Find where the given text appears and provide that cell's center as (X, Y) coordinate. 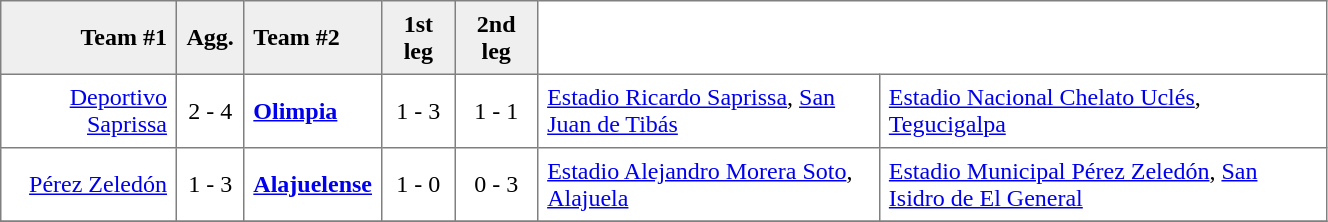
1 - 1 (496, 111)
Olimpia (313, 111)
1 - 0 (418, 185)
Estadio Alejandro Morera Soto, Alajuela (708, 185)
2nd leg (496, 38)
Agg. (210, 38)
Estadio Municipal Pérez Zeledón, San Isidro de El General (1102, 185)
Deportivo Saprissa (89, 111)
Pérez Zeledón (89, 185)
Estadio Nacional Chelato Uclés, Tegucigalpa (1102, 111)
Estadio Ricardo Saprissa, San Juan de Tibás (708, 111)
Team #2 (313, 38)
Team #1 (89, 38)
2 - 4 (210, 111)
0 - 3 (496, 185)
Alajuelense (313, 185)
1st leg (418, 38)
